Find where the given text appears and provide that cell's center as (X, Y) coordinate. 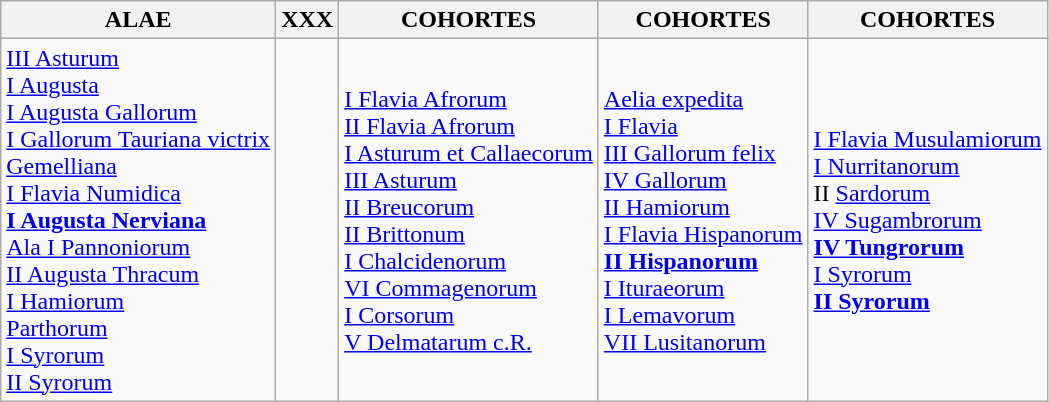
I Flavia Musulamiorum I NurritanorumII SardorumIV SugambrorumIV TungrorumI Syrorum II Syrorum (928, 220)
ALAE (138, 20)
XXX (308, 20)
Aelia expeditaI Flavia III Gallorum felixIV Gallorum II HamiorumI Flavia HispanorumII Hispanorum I Ituraeorum I Lemavorum VII Lusitanorum (703, 220)
